Search for the cell housing the specified text and yield its [X, Y] center coordinate. 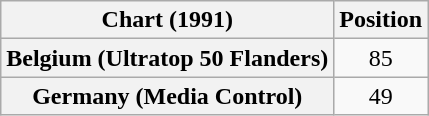
Belgium (Ultratop 50 Flanders) [168, 58]
49 [381, 96]
Position [381, 20]
85 [381, 58]
Germany (Media Control) [168, 96]
Chart (1991) [168, 20]
